Extract the (X, Y) coordinate from the center of the cell holding the provided text.  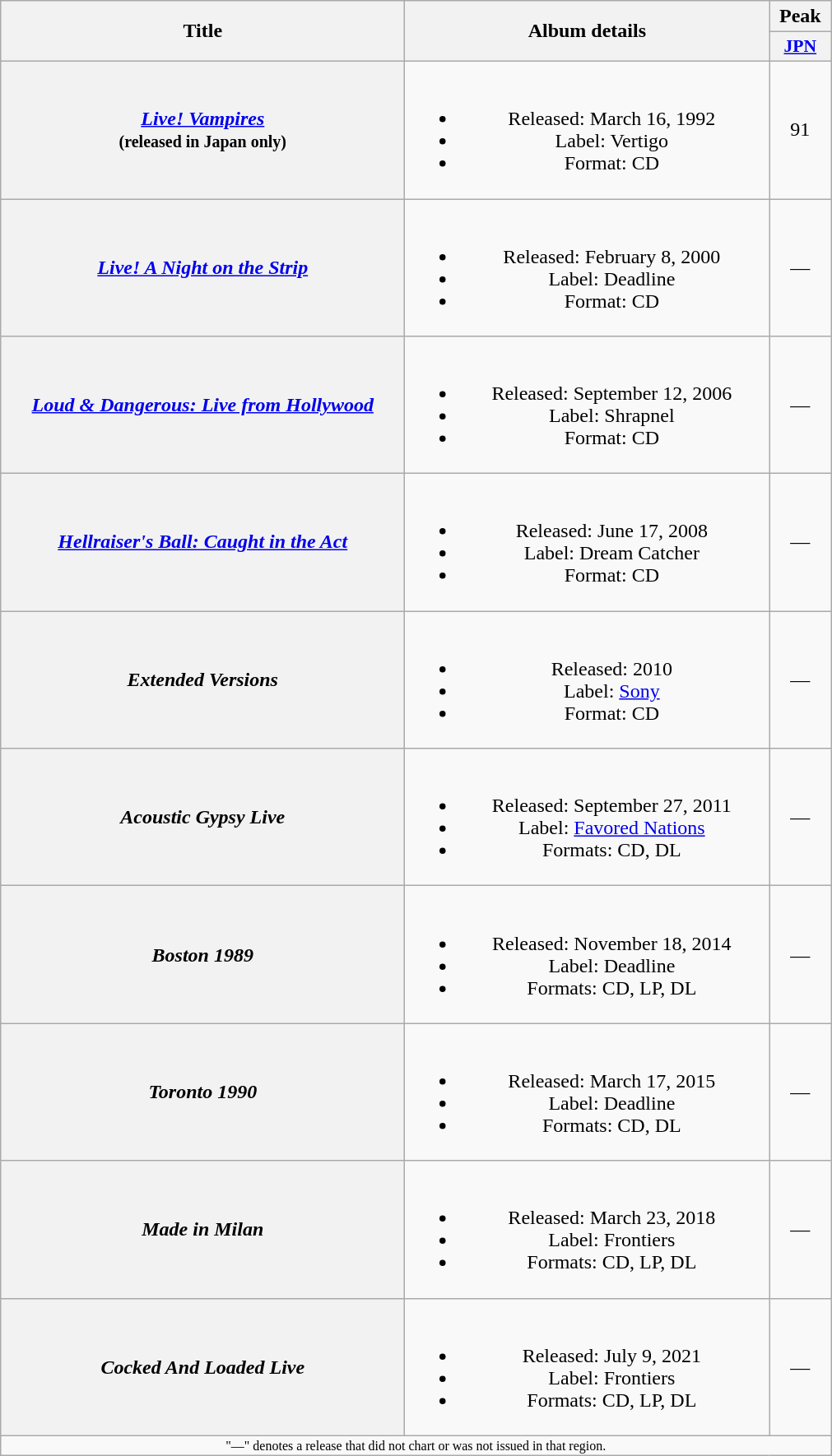
Loud & Dangerous: Live from Hollywood (202, 405)
Live! Vampires(released in Japan only) (202, 130)
Acoustic Gypsy Live (202, 818)
Released: March 23, 2018Label: FrontiersFormats: CD, LP, DL (588, 1229)
Released: November 18, 2014Label: DeadlineFormats: CD, LP, DL (588, 954)
Released: March 16, 1992Label: VertigoFormat: CD (588, 130)
Released: March 17, 2015Label: DeadlineFormats: CD, DL (588, 1092)
Title (202, 31)
Live! A Night on the Strip (202, 268)
91 (800, 130)
Made in Milan (202, 1229)
Released: February 8, 2000Label: DeadlineFormat: CD (588, 268)
Extended Versions (202, 679)
"—" denotes a release that did not chart or was not issued in that region. (416, 1445)
Released: June 17, 2008Label: Dream CatcherFormat: CD (588, 543)
Released: 2010Label: SonyFormat: CD (588, 679)
Released: September 27, 2011Label: Favored NationsFormats: CD, DL (588, 818)
JPN (800, 47)
Album details (588, 31)
Cocked And Loaded Live (202, 1367)
Peak (800, 16)
Boston 1989 (202, 954)
Released: July 9, 2021Label: FrontiersFormats: CD, LP, DL (588, 1367)
Released: September 12, 2006Label: ShrapnelFormat: CD (588, 405)
Toronto 1990 (202, 1092)
Hellraiser's Ball: Caught in the Act (202, 543)
